Capture the cell that displays the provided text and extract its [X, Y] central coordinate. 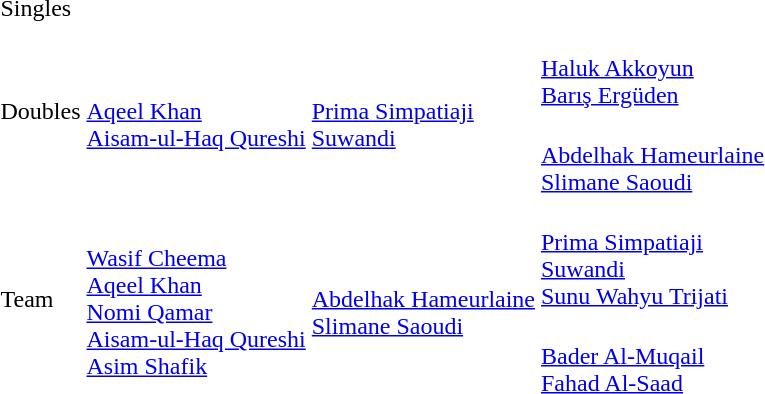
Prima SimpatiajiSuwandi [423, 112]
Aqeel KhanAisam-ul-Haq Qureshi [196, 112]
